Search for the cell housing the specified text and yield its (x, y) center coordinate. 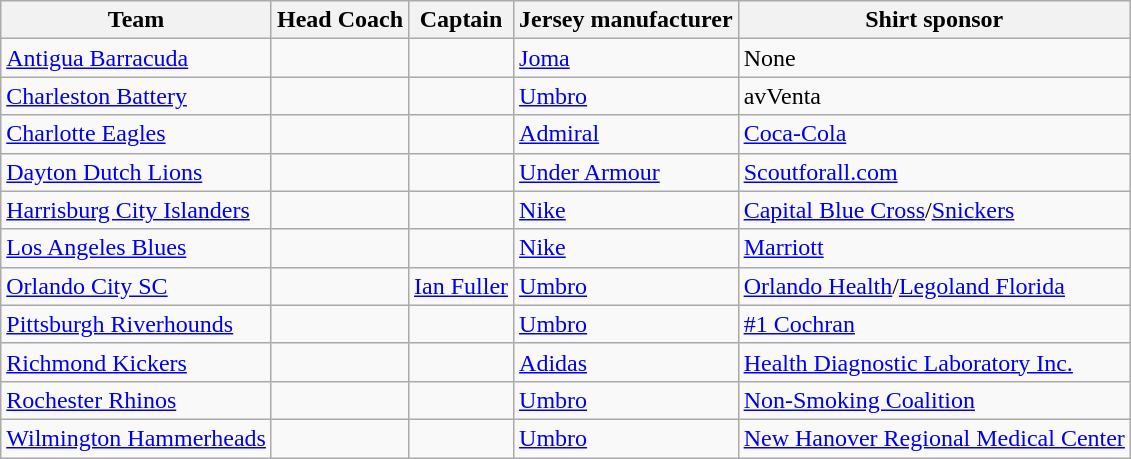
Under Armour (626, 172)
Dayton Dutch Lions (136, 172)
Orlando City SC (136, 286)
Los Angeles Blues (136, 248)
#1 Cochran (934, 324)
Harrisburg City Islanders (136, 210)
Orlando Health/Legoland Florida (934, 286)
Charleston Battery (136, 96)
Joma (626, 58)
New Hanover Regional Medical Center (934, 438)
Pittsburgh Riverhounds (136, 324)
Adidas (626, 362)
Wilmington Hammerheads (136, 438)
Non-Smoking Coalition (934, 400)
None (934, 58)
avVenta (934, 96)
Scoutforall.com (934, 172)
Coca-Cola (934, 134)
Ian Fuller (462, 286)
Rochester Rhinos (136, 400)
Admiral (626, 134)
Shirt sponsor (934, 20)
Team (136, 20)
Marriott (934, 248)
Captain (462, 20)
Jersey manufacturer (626, 20)
Richmond Kickers (136, 362)
Capital Blue Cross/Snickers (934, 210)
Charlotte Eagles (136, 134)
Head Coach (340, 20)
Antigua Barracuda (136, 58)
Health Diagnostic Laboratory Inc. (934, 362)
